Search for the cell housing the specified text and yield its [x, y] center coordinate. 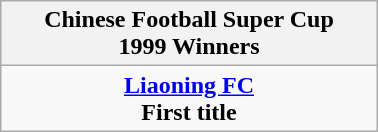
Chinese Football Super Cup 1999 Winners [189, 34]
Liaoning FCFirst title [189, 98]
